Provide the [x, y] coordinate of the cell's center where the given text is located.  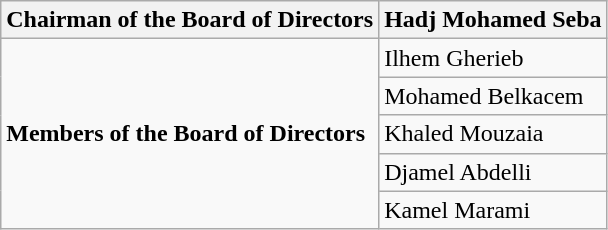
Mohamed Belkacem [493, 96]
Djamel Abdelli [493, 172]
Chairman of the Board of Directors [190, 20]
Kamel Marami [493, 210]
Ilhem Gherieb [493, 58]
Khaled Mouzaia [493, 134]
Members of the Board of Directors [190, 134]
Hadj Mohamed Seba [493, 20]
